Provide the [X, Y] coordinate of the cell's center where the given text is located.  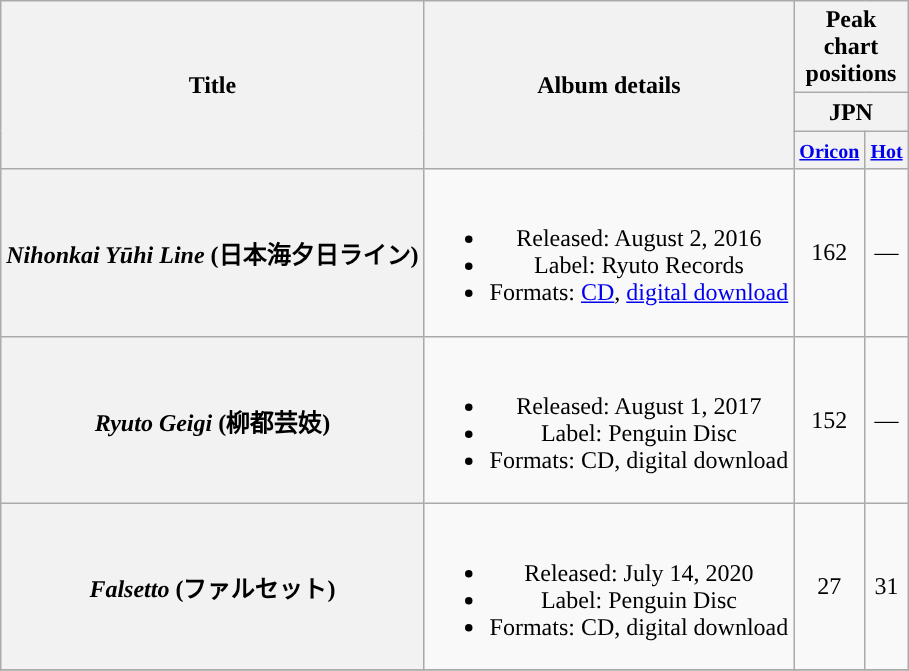
Released: July 14, 2020Label: Penguin DiscFormats: CD, digital download [609, 586]
31 [886, 586]
JPN [851, 112]
Album details [609, 85]
Ryuto Geigi (柳都芸妓) [212, 420]
Nihonkai Yūhi Line (日本海夕日ライン) [212, 252]
Released: August 2, 2016Label: Ryuto RecordsFormats: CD, digital download [609, 252]
Hot [886, 150]
27 [830, 586]
152 [830, 420]
Falsetto (ファルセット) [212, 586]
Title [212, 85]
Oricon [830, 150]
Released: August 1, 2017Label: Penguin DiscFormats: CD, digital download [609, 420]
162 [830, 252]
Peak chart positions [851, 47]
